Detect which cell encompasses the target text, then output its [x, y] center coordinate. 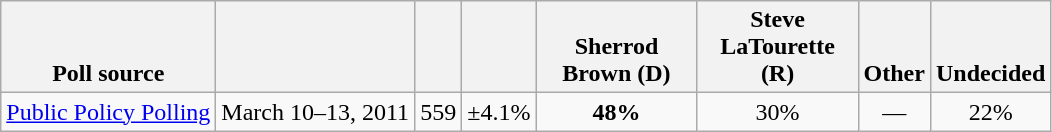
March 10–13, 2011 [316, 112]
SteveLaTourette (R) [778, 47]
22% [990, 112]
— [894, 112]
SherrodBrown (D) [616, 47]
Undecided [990, 47]
Other [894, 47]
30% [778, 112]
±4.1% [499, 112]
Poll source [108, 47]
48% [616, 112]
Public Policy Polling [108, 112]
559 [438, 112]
